Identify which cell holds the provided text, then report its [x, y] central coordinate. 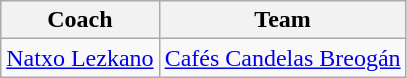
Natxo Lezkano [80, 58]
Cafés Candelas Breogán [282, 58]
Coach [80, 20]
Team [282, 20]
